Determine the [x, y] coordinate at the center of the cell enclosing the given text.  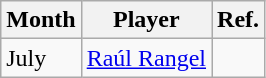
Month [41, 20]
July [41, 58]
Raúl Rangel [146, 58]
Ref. [238, 20]
Player [146, 20]
